Determine the (X, Y) coordinate at the center of the cell enclosing the given text.  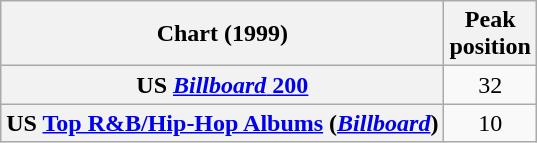
10 (490, 123)
32 (490, 85)
US Billboard 200 (222, 85)
US Top R&B/Hip-Hop Albums (Billboard) (222, 123)
Peakposition (490, 34)
Chart (1999) (222, 34)
